Output the [X, Y] coordinate of the center of the cell containing the given text.  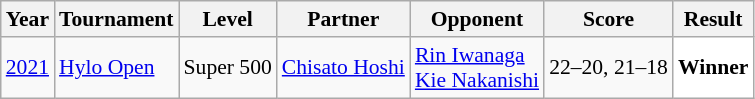
Year [28, 19]
Result [714, 19]
Rin Iwanaga Kie Nakanishi [477, 68]
Tournament [116, 19]
Chisato Hoshi [344, 68]
Opponent [477, 19]
Winner [714, 68]
Level [228, 19]
Score [608, 19]
Hylo Open [116, 68]
22–20, 21–18 [608, 68]
Super 500 [228, 68]
2021 [28, 68]
Partner [344, 19]
